Scan for the cell matching the given text and deliver its (x, y) coordinate at center. 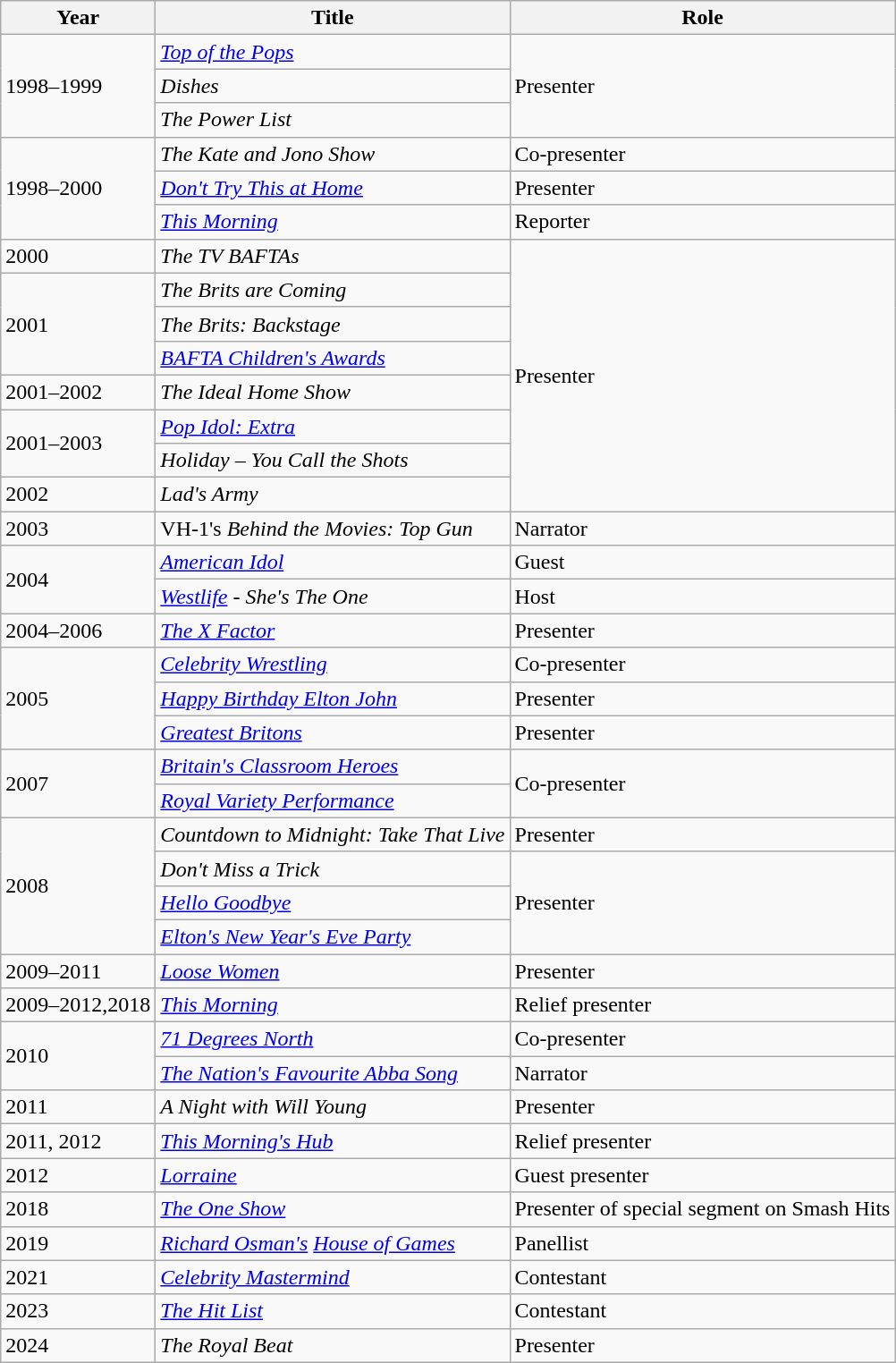
Countdown to Midnight: Take That Live (333, 834)
1998–1999 (79, 86)
Host (703, 597)
Greatest Britons (333, 732)
The Royal Beat (333, 1345)
1998–2000 (79, 188)
The TV BAFTAs (333, 256)
2024 (79, 1345)
2019 (79, 1243)
2001–2003 (79, 444)
Happy Birthday Elton John (333, 698)
VH-1's Behind the Movies: Top Gun (333, 529)
2023 (79, 1311)
2004–2006 (79, 631)
Don't Miss a Trick (333, 868)
2011, 2012 (79, 1141)
2007 (79, 783)
The Nation's Favourite Abba Song (333, 1073)
Panellist (703, 1243)
Guest (703, 563)
Celebrity Wrestling (333, 665)
Top of the Pops (333, 52)
Lad's Army (333, 495)
The One Show (333, 1209)
2008 (79, 885)
Guest presenter (703, 1175)
2001 (79, 324)
Don't Try This at Home (333, 188)
The Hit List (333, 1311)
71 Degrees North (333, 1039)
2003 (79, 529)
Loose Women (333, 970)
2000 (79, 256)
Holiday – You Call the Shots (333, 461)
Pop Idol: Extra (333, 427)
Celebrity Mastermind (333, 1277)
The Kate and Jono Show (333, 154)
2010 (79, 1056)
Britain's Classroom Heroes (333, 766)
2004 (79, 580)
A Night with Will Young (333, 1107)
Royal Variety Performance (333, 800)
Richard Osman's House of Games (333, 1243)
2009–2011 (79, 970)
Title (333, 18)
The Brits are Coming (333, 290)
2012 (79, 1175)
2011 (79, 1107)
2009–2012,2018 (79, 1005)
American Idol (333, 563)
2001–2002 (79, 392)
The Ideal Home Show (333, 392)
Presenter of special segment on Smash Hits (703, 1209)
2005 (79, 698)
The X Factor (333, 631)
2018 (79, 1209)
2021 (79, 1277)
Role (703, 18)
The Brits: Backstage (333, 324)
2002 (79, 495)
Elton's New Year's Eve Party (333, 936)
This Morning's Hub (333, 1141)
Year (79, 18)
Dishes (333, 86)
Reporter (703, 222)
Lorraine (333, 1175)
The Power List (333, 120)
BAFTA Children's Awards (333, 358)
Hello Goodbye (333, 902)
Westlife - She's The One (333, 597)
